Detect which cell encompasses the target text, then output its [X, Y] center coordinate. 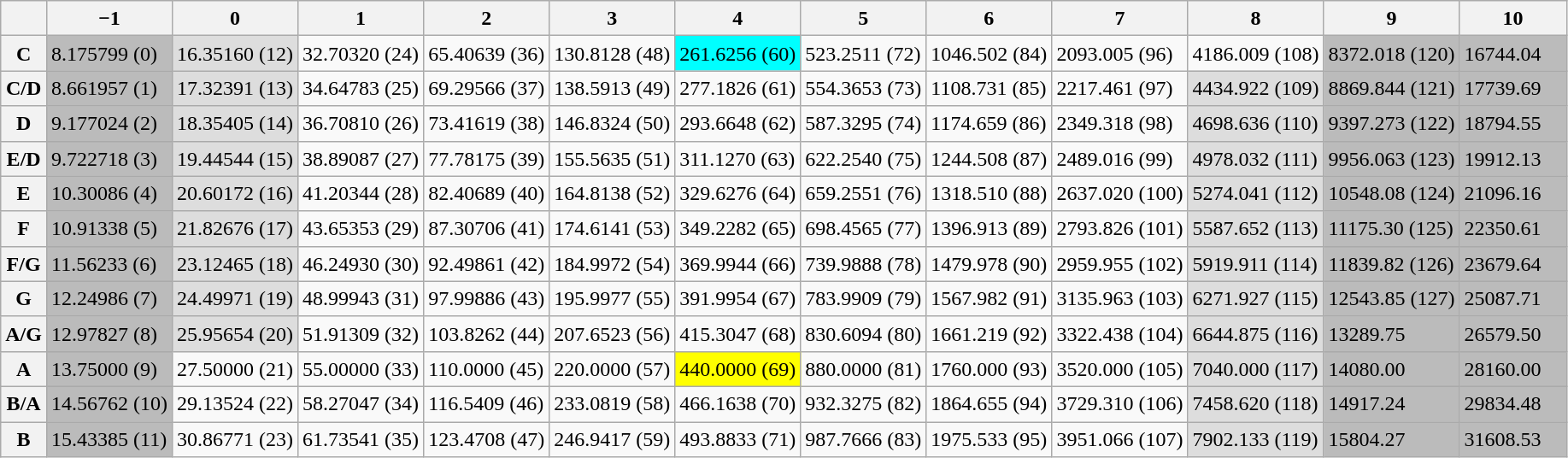
116.5409 (46) [487, 403]
9 [1391, 19]
155.5635 (51) [612, 159]
7040.000 (117) [1256, 369]
5587.652 (113) [1256, 229]
1567.982 (91) [990, 299]
10.91338 (5) [109, 229]
−1 [109, 19]
55.00000 (33) [361, 369]
3135.963 (103) [1119, 299]
184.9972 (54) [612, 263]
29.13524 (22) [236, 403]
6644.875 (116) [1256, 333]
4 [738, 19]
8 [1256, 19]
3322.438 (104) [1119, 333]
110.0000 (45) [487, 369]
0 [236, 19]
1108.731 (85) [990, 89]
2489.016 (99) [1119, 159]
698.4565 (77) [863, 229]
1760.000 (93) [990, 369]
25087.71 [1512, 299]
146.8324 (50) [612, 123]
554.3653 (73) [863, 89]
103.8262 (44) [487, 333]
1046.502 (84) [990, 53]
220.0000 (57) [612, 369]
233.0819 (58) [612, 403]
277.1826 (61) [738, 89]
739.9888 (78) [863, 263]
138.5913 (49) [612, 89]
16.35160 (12) [236, 53]
311.1270 (63) [738, 159]
523.2511 (72) [863, 53]
1318.510 (88) [990, 193]
18794.55 [1512, 123]
21.82676 (17) [236, 229]
7 [1119, 19]
17.32391 (13) [236, 89]
8.661957 (1) [109, 89]
1479.978 (90) [990, 263]
123.4708 (47) [487, 439]
9.177024 (2) [109, 123]
2 [487, 19]
1864.655 (94) [990, 403]
174.6141 (53) [612, 229]
46.24930 (30) [361, 263]
12.97827 (8) [109, 333]
415.3047 (68) [738, 333]
D [24, 123]
32.70320 (24) [361, 53]
82.40689 (40) [487, 193]
8869.844 (121) [1391, 89]
C/D [24, 89]
5 [863, 19]
246.9417 (59) [612, 439]
58.27047 (34) [361, 403]
987.7666 (83) [863, 439]
13289.75 [1391, 333]
261.6256 (60) [738, 53]
1396.913 (89) [990, 229]
10.30086 (4) [109, 193]
61.73541 (35) [361, 439]
B [24, 439]
G [24, 299]
9.722718 (3) [109, 159]
12.24986 (7) [109, 299]
2217.461 (97) [1119, 89]
C [24, 53]
11175.30 (125) [1391, 229]
69.29566 (37) [487, 89]
2349.318 (98) [1119, 123]
A/G [24, 333]
36.70810 (26) [361, 123]
30.86771 (23) [236, 439]
51.91309 (32) [361, 333]
10548.08 (124) [1391, 193]
22350.61 [1512, 229]
349.2282 (65) [738, 229]
11.56233 (6) [109, 263]
493.8833 (71) [738, 439]
1661.219 (92) [990, 333]
10 [1512, 19]
20.60172 (16) [236, 193]
195.9977 (55) [612, 299]
27.50000 (21) [236, 369]
19912.13 [1512, 159]
391.9954 (67) [738, 299]
1244.508 (87) [990, 159]
4698.636 (110) [1256, 123]
43.65353 (29) [361, 229]
6 [990, 19]
F/G [24, 263]
25.95654 (20) [236, 333]
92.49861 (42) [487, 263]
7458.620 (118) [1256, 403]
4186.009 (108) [1256, 53]
E [24, 193]
97.99886 (43) [487, 299]
293.6648 (62) [738, 123]
65.40639 (36) [487, 53]
622.2540 (75) [863, 159]
24.49971 (19) [236, 299]
130.8128 (48) [612, 53]
A [24, 369]
29834.48 [1512, 403]
2637.020 (100) [1119, 193]
11839.82 (126) [1391, 263]
7902.133 (119) [1256, 439]
5274.041 (112) [1256, 193]
783.9909 (79) [863, 299]
3520.000 (105) [1119, 369]
6271.927 (115) [1256, 299]
880.0000 (81) [863, 369]
1174.659 (86) [990, 123]
17739.69 [1512, 89]
587.3295 (74) [863, 123]
9397.273 (122) [1391, 123]
15804.27 [1391, 439]
23679.64 [1512, 263]
207.6523 (56) [612, 333]
2793.826 (101) [1119, 229]
E/D [24, 159]
16744.04 [1512, 53]
87.30706 (41) [487, 229]
9956.063 (123) [1391, 159]
31608.53 [1512, 439]
4978.032 (111) [1256, 159]
3 [612, 19]
3729.310 (106) [1119, 403]
1975.533 (95) [990, 439]
2093.005 (96) [1119, 53]
23.12465 (18) [236, 263]
15.43385 (11) [109, 439]
329.6276 (64) [738, 193]
440.0000 (69) [738, 369]
1 [361, 19]
38.89087 (27) [361, 159]
2959.955 (102) [1119, 263]
8372.018 (120) [1391, 53]
13.75000 (9) [109, 369]
F [24, 229]
18.35405 (14) [236, 123]
73.41619 (38) [487, 123]
41.20344 (28) [361, 193]
77.78175 (39) [487, 159]
14917.24 [1391, 403]
12543.85 (127) [1391, 299]
466.1638 (70) [738, 403]
34.64783 (25) [361, 89]
8.175799 (0) [109, 53]
4434.922 (109) [1256, 89]
830.6094 (80) [863, 333]
659.2551 (76) [863, 193]
932.3275 (82) [863, 403]
21096.16 [1512, 193]
164.8138 (52) [612, 193]
28160.00 [1512, 369]
14.56762 (10) [109, 403]
48.99943 (31) [361, 299]
19.44544 (15) [236, 159]
369.9944 (66) [738, 263]
3951.066 (107) [1119, 439]
14080.00 [1391, 369]
B/A [24, 403]
5919.911 (114) [1256, 263]
26579.50 [1512, 333]
